Pinpoint the cell where the given text exists, returning its (x, y) midpoint coordinate. 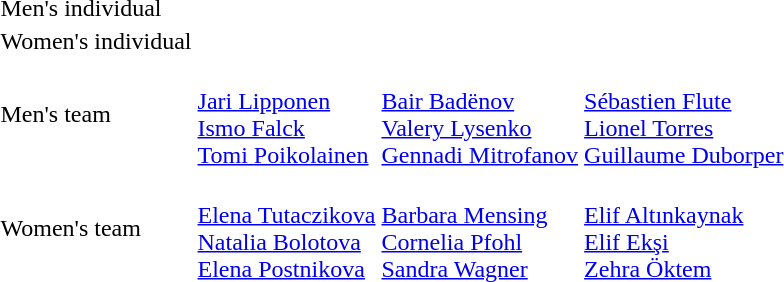
Bair BadënovValery LysenkoGennadi Mitrofanov (480, 114)
Jari LipponenIsmo FalckTomi Poikolainen (286, 114)
